Scan for the cell matching the given text and deliver its (x, y) coordinate at center. 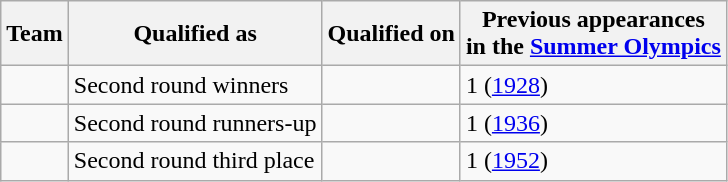
Second round runners-up (195, 123)
Qualified on (391, 34)
1 (1936) (593, 123)
Second round third place (195, 161)
Second round winners (195, 85)
1 (1952) (593, 161)
Team (35, 34)
1 (1928) (593, 85)
Qualified as (195, 34)
Previous appearancesin the Summer Olympics (593, 34)
